Search for the cell housing the specified text and yield its (x, y) center coordinate. 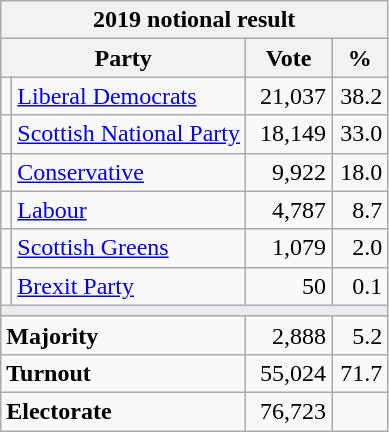
33.0 (360, 134)
Electorate (124, 411)
8.7 (360, 210)
71.7 (360, 373)
55,024 (289, 373)
5.2 (360, 335)
Labour (129, 210)
4,787 (289, 210)
18,149 (289, 134)
Turnout (124, 373)
2.0 (360, 248)
18.0 (360, 172)
Scottish National Party (129, 134)
Scottish Greens (129, 248)
1,079 (289, 248)
50 (289, 286)
Majority (124, 335)
0.1 (360, 286)
Conservative (129, 172)
9,922 (289, 172)
38.2 (360, 96)
Vote (289, 58)
Party (124, 58)
% (360, 58)
76,723 (289, 411)
2019 notional result (194, 20)
21,037 (289, 96)
Liberal Democrats (129, 96)
2,888 (289, 335)
Brexit Party (129, 286)
